Identify which cell holds the provided text, then report its [x, y] central coordinate. 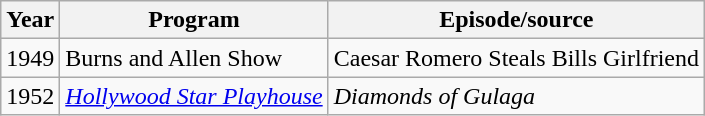
Episode/source [516, 20]
Hollywood Star Playhouse [194, 96]
Caesar Romero Steals Bills Girlfriend [516, 58]
Burns and Allen Show [194, 58]
Diamonds of Gulaga [516, 96]
1949 [30, 58]
1952 [30, 96]
Year [30, 20]
Program [194, 20]
